Determine the (x, y) coordinate at the center of the cell enclosing the given text.  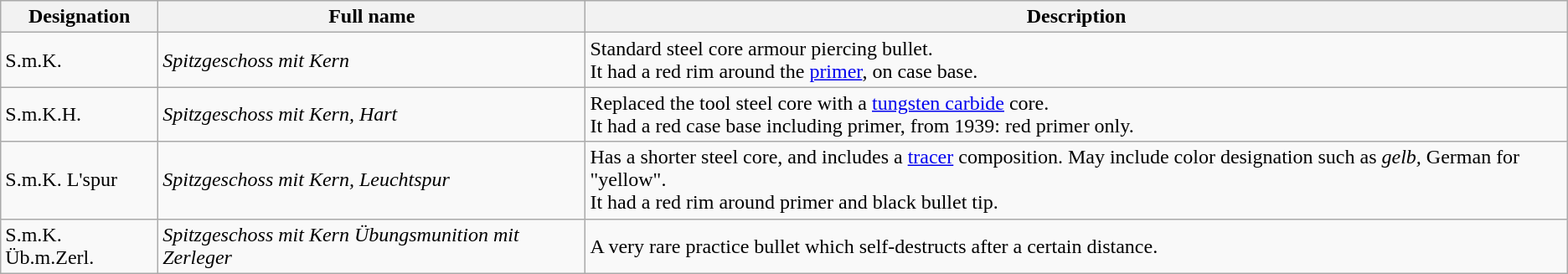
S.m.K.H. (80, 114)
Replaced the tool steel core with a tungsten carbide core. It had a red case base including primer, from 1939: red primer only. (1076, 114)
S.m.K. L'spur (80, 180)
Description (1076, 17)
S.m.K. (80, 60)
Standard steel core armour piercing bullet. It had a red rim around the primer, on case base. (1076, 60)
A very rare practice bullet which self-destructs after a certain distance. (1076, 246)
Designation (80, 17)
Spitzgeschoss mit Kern, Hart (372, 114)
Full name (372, 17)
S.m.K. Üb.m.Zerl. (80, 246)
Spitzgeschoss mit Kern (372, 60)
Spitzgeschoss mit Kern Übungsmunition mit Zerleger (372, 246)
Spitzgeschoss mit Kern, Leuchtspur (372, 180)
